Return [x, y] of the center of cell containing provided text 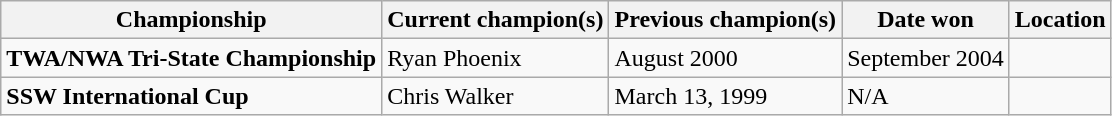
Ryan Phoenix [496, 58]
Current champion(s) [496, 20]
TWA/NWA Tri-State Championship [192, 58]
Location [1060, 20]
September 2004 [926, 58]
SSW International Cup [192, 96]
August 2000 [726, 58]
N/A [926, 96]
Previous champion(s) [726, 20]
March 13, 1999 [726, 96]
Championship [192, 20]
Chris Walker [496, 96]
Date won [926, 20]
